Return [X, Y] of the center of cell containing provided text 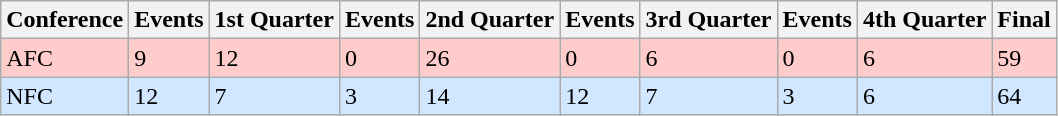
3rd Quarter [708, 20]
64 [1024, 96]
Conference [65, 20]
9 [169, 58]
59 [1024, 58]
2nd Quarter [490, 20]
1st Quarter [274, 20]
4th Quarter [924, 20]
26 [490, 58]
AFC [65, 58]
Final [1024, 20]
NFC [65, 96]
14 [490, 96]
